Scan for the cell matching the given text and deliver its [x, y] coordinate at center. 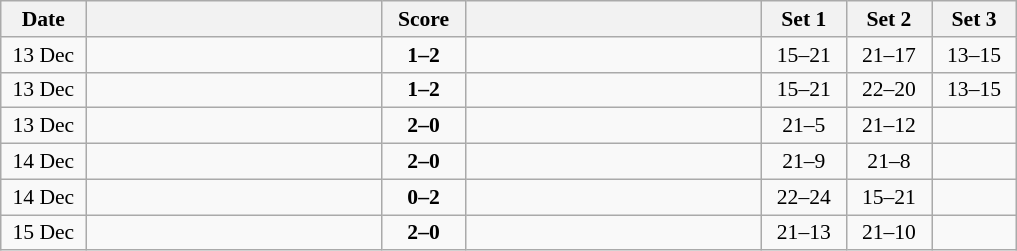
21–10 [888, 233]
22–24 [804, 197]
21–9 [804, 162]
21–17 [888, 55]
Set 1 [804, 19]
Set 3 [974, 19]
21–5 [804, 126]
Date [44, 19]
0–2 [424, 197]
21–13 [804, 233]
Score [424, 19]
22–20 [888, 90]
Set 2 [888, 19]
15 Dec [44, 233]
21–12 [888, 126]
21–8 [888, 162]
